Scan for the cell matching the given text and deliver its [X, Y] coordinate at center. 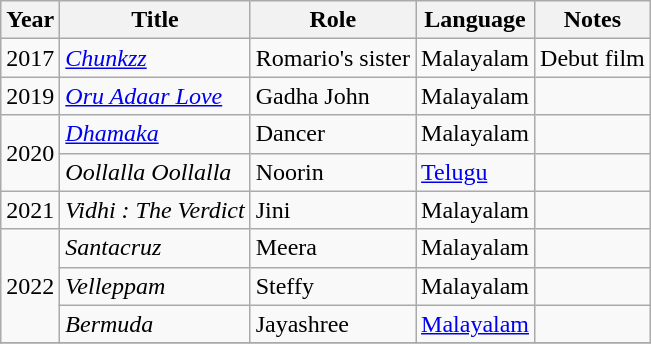
Oollalla Oollalla [155, 172]
2021 [30, 210]
Language [476, 20]
Chunkzz [155, 58]
Steffy [332, 286]
Noorin [332, 172]
Jini [332, 210]
Dancer [332, 134]
Year [30, 20]
Bermuda [155, 324]
2017 [30, 58]
Title [155, 20]
Vidhi : The Verdict [155, 210]
Romario's sister [332, 58]
Gadha John [332, 96]
Jayashree [332, 324]
Telugu [476, 172]
2020 [30, 153]
Velleppam [155, 286]
2022 [30, 286]
Santacruz [155, 248]
Meera [332, 248]
Role [332, 20]
Notes [593, 20]
2019 [30, 96]
Oru Adaar Love [155, 96]
Debut film [593, 58]
Dhamaka [155, 134]
